Detect which cell encompasses the target text, then output its (X, Y) center coordinate. 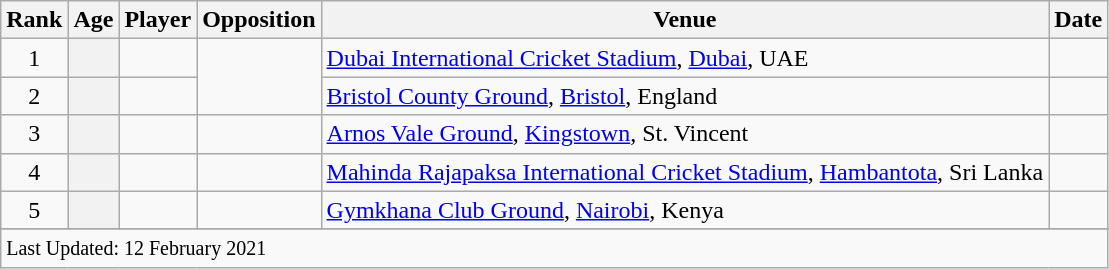
Arnos Vale Ground, Kingstown, St. Vincent (685, 134)
Player (158, 20)
Opposition (259, 20)
Date (1078, 20)
Mahinda Rajapaksa International Cricket Stadium, Hambantota, Sri Lanka (685, 172)
Age (94, 20)
Last Updated: 12 February 2021 (554, 248)
2 (34, 96)
5 (34, 210)
Gymkhana Club Ground, Nairobi, Kenya (685, 210)
4 (34, 172)
Dubai International Cricket Stadium, Dubai, UAE (685, 58)
Rank (34, 20)
3 (34, 134)
Venue (685, 20)
1 (34, 58)
Bristol County Ground, Bristol, England (685, 96)
